Pinpoint the cell where the given text exists, returning its (x, y) midpoint coordinate. 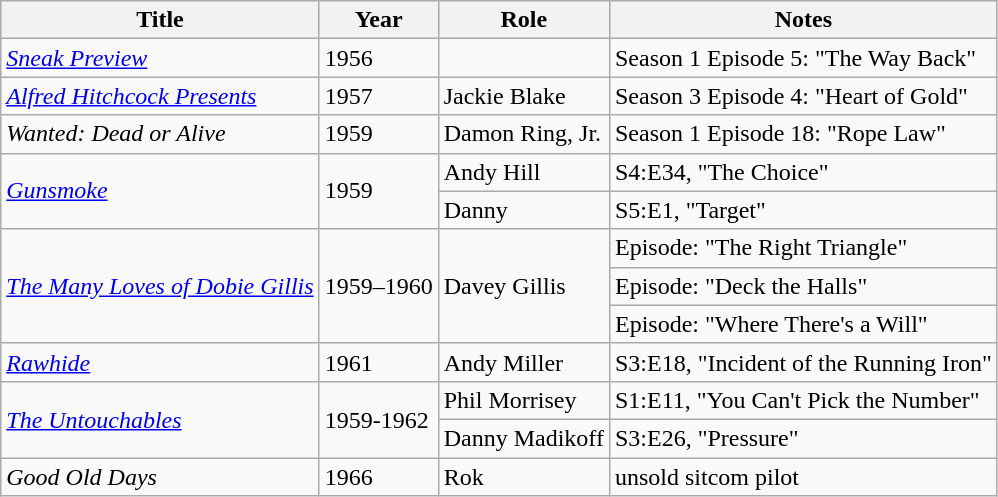
S3:E26, "Pressure" (803, 438)
Episode: "Deck the Halls" (803, 286)
Episode: "The Right Triangle" (803, 248)
1961 (378, 362)
S3:E18, "Incident of the Running Iron" (803, 362)
Rawhide (160, 362)
Jackie Blake (524, 96)
Good Old Days (160, 477)
1959-1962 (378, 419)
Season 3 Episode 4: "Heart of Gold" (803, 96)
1957 (378, 96)
The Many Loves of Dobie Gillis (160, 286)
Wanted: Dead or Alive (160, 134)
Year (378, 20)
Gunsmoke (160, 191)
Season 1 Episode 5: "The Way Back" (803, 58)
The Untouchables (160, 419)
Danny (524, 210)
S5:E1, "Target" (803, 210)
Danny Madikoff (524, 438)
Title (160, 20)
Davey Gillis (524, 286)
1956 (378, 58)
Episode: "Where There's a Will" (803, 324)
Sneak Preview (160, 58)
Phil Morrisey (524, 400)
Season 1 Episode 18: "Rope Law" (803, 134)
Alfred Hitchcock Presents (160, 96)
Damon Ring, Jr. (524, 134)
unsold sitcom pilot (803, 477)
Andy Hill (524, 172)
1959–1960 (378, 286)
1966 (378, 477)
Andy Miller (524, 362)
S1:E11, "You Can't Pick the Number" (803, 400)
Role (524, 20)
Rok (524, 477)
S4:E34, "The Choice" (803, 172)
Notes (803, 20)
